Detect which cell encompasses the target text, then output its [X, Y] center coordinate. 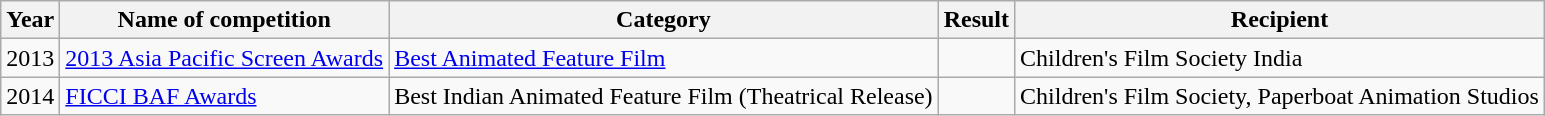
Year [30, 20]
Result [976, 20]
2014 [30, 96]
Best Animated Feature Film [664, 58]
Best Indian Animated Feature Film (Theatrical Release) [664, 96]
Category [664, 20]
Children's Film Society, Paperboat Animation Studios [1280, 96]
FICCI BAF Awards [224, 96]
Recipient [1280, 20]
Children's Film Society India [1280, 58]
Name of competition [224, 20]
2013 Asia Pacific Screen Awards [224, 58]
2013 [30, 58]
